Return (X, Y) of the center of cell containing provided text 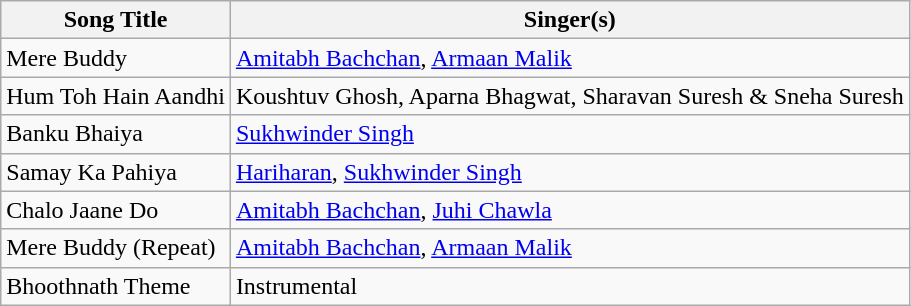
Bhoothnath Theme (116, 286)
Instrumental (570, 286)
Singer(s) (570, 20)
Song Title (116, 20)
Koushtuv Ghosh, Aparna Bhagwat, Sharavan Suresh & Sneha Suresh (570, 96)
Sukhwinder Singh (570, 134)
Amitabh Bachchan, Juhi Chawla (570, 210)
Banku Bhaiya (116, 134)
Mere Buddy (116, 58)
Chalo Jaane Do (116, 210)
Hum Toh Hain Aandhi (116, 96)
Mere Buddy (Repeat) (116, 248)
Hariharan, Sukhwinder Singh (570, 172)
Samay Ka Pahiya (116, 172)
